Locate the cell with the specified text and output its [x, y] center coordinate. 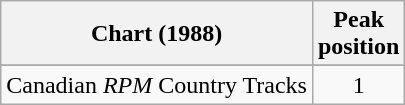
Peakposition [358, 34]
Canadian RPM Country Tracks [157, 85]
Chart (1988) [157, 34]
1 [358, 85]
